Output the [X, Y] coordinate of the center of the cell containing the given text.  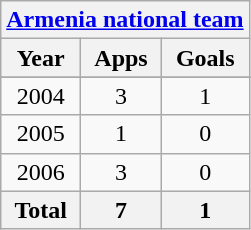
Apps [122, 58]
Year [41, 58]
Total [41, 210]
Goals [205, 58]
7 [122, 210]
2005 [41, 134]
Armenia national team [125, 20]
2004 [41, 96]
2006 [41, 172]
